Determine the [X, Y] coordinate at the center of the cell enclosing the given text.  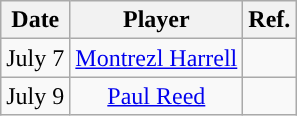
July 7 [36, 58]
Player [156, 20]
Paul Reed [156, 96]
Date [36, 20]
Montrezl Harrell [156, 58]
Ref. [270, 20]
July 9 [36, 96]
